Detect which cell encompasses the target text, then output its [x, y] center coordinate. 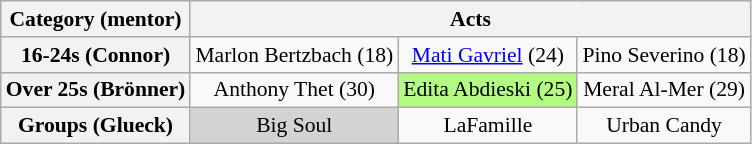
Anthony Thet (30) [294, 90]
LaFamille [488, 126]
Acts [470, 19]
Meral Al-Mer (29) [664, 90]
Urban Candy [664, 126]
Edita Abdieski (25) [488, 90]
Pino Severino (18) [664, 55]
Mati Gavriel (24) [488, 55]
Groups (Glueck) [96, 126]
16-24s (Connor) [96, 55]
Over 25s (Brönner) [96, 90]
Marlon Bertzbach (18) [294, 55]
Category (mentor) [96, 19]
Big Soul [294, 126]
